Output the [x, y] coordinate of the center of the cell containing the given text.  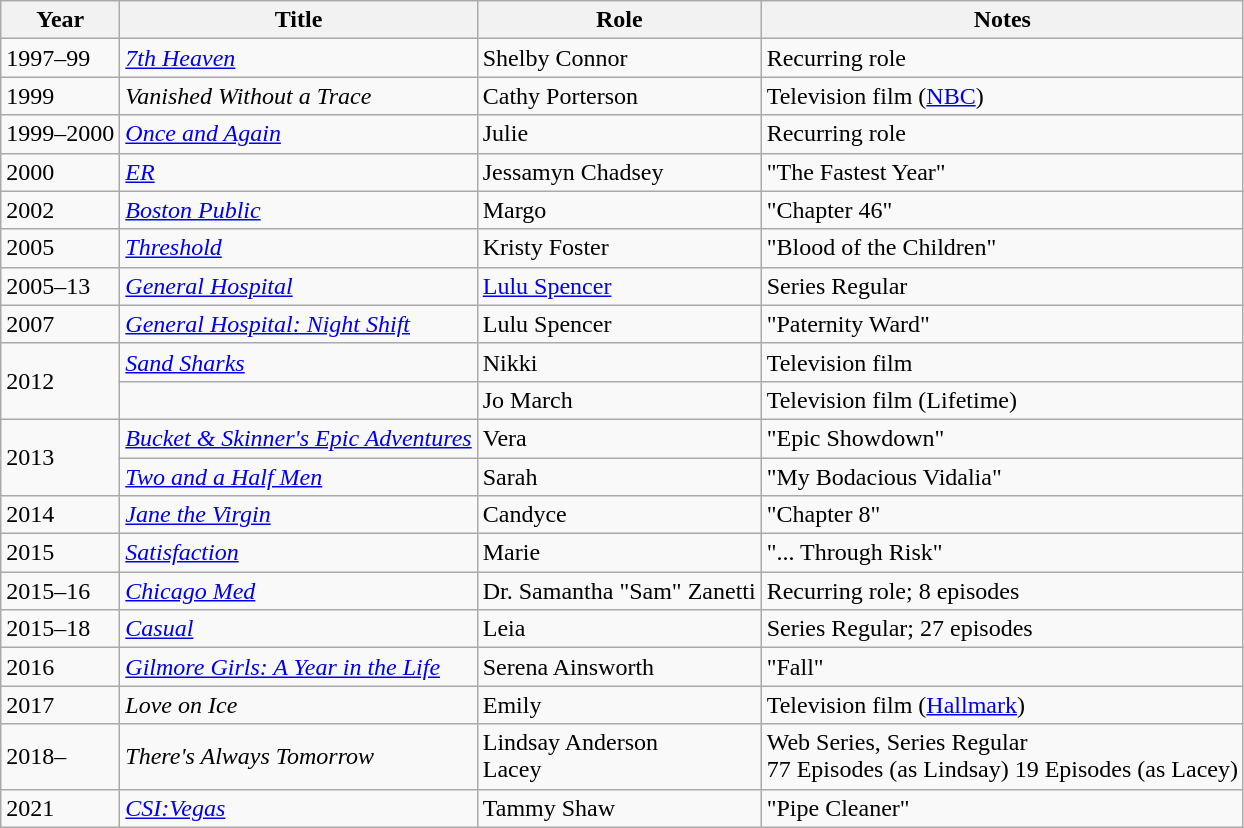
Sarah [619, 477]
Bucket & Skinner's Epic Adventures [298, 438]
"My Bodacious Vidalia" [1002, 477]
Year [60, 20]
Julie [619, 134]
Cathy Porterson [619, 96]
Emily [619, 705]
Title [298, 20]
CSI:Vegas [298, 808]
2015 [60, 553]
There's Always Tomorrow [298, 756]
2015–18 [60, 629]
Casual [298, 629]
"The Fastest Year" [1002, 172]
Television film (NBC) [1002, 96]
"... Through Risk" [1002, 553]
2016 [60, 667]
ER [298, 172]
General Hospital: Night Shift [298, 324]
Boston Public [298, 210]
Television film (Lifetime) [1002, 400]
Candyce [619, 515]
Nikki [619, 362]
Jo March [619, 400]
"Fall" [1002, 667]
"Chapter 8" [1002, 515]
Serena Ainsworth [619, 667]
Vera [619, 438]
2015–16 [60, 591]
Leia [619, 629]
Sand Sharks [298, 362]
General Hospital [298, 286]
Role [619, 20]
Shelby Connor [619, 58]
Dr. Samantha "Sam" Zanetti [619, 591]
1997–99 [60, 58]
1999–2000 [60, 134]
Jane the Virgin [298, 515]
Once and Again [298, 134]
2000 [60, 172]
Series Regular [1002, 286]
2014 [60, 515]
1999 [60, 96]
2017 [60, 705]
"Paternity Ward" [1002, 324]
"Chapter 46" [1002, 210]
Gilmore Girls: A Year in the Life [298, 667]
2021 [60, 808]
Kristy Foster [619, 248]
2005–13 [60, 286]
2002 [60, 210]
Threshold [298, 248]
Tammy Shaw [619, 808]
Notes [1002, 20]
"Epic Showdown" [1002, 438]
Television film (Hallmark) [1002, 705]
"Pipe Cleaner" [1002, 808]
2018– [60, 756]
Series Regular; 27 episodes [1002, 629]
2007 [60, 324]
Satisfaction [298, 553]
2013 [60, 457]
Recurring role; 8 episodes [1002, 591]
Web Series, Series Regular77 Episodes (as Lindsay) 19 Episodes (as Lacey) [1002, 756]
Love on Ice [298, 705]
Marie [619, 553]
2012 [60, 381]
Chicago Med [298, 591]
Jessamyn Chadsey [619, 172]
Lindsay AndersonLacey [619, 756]
Television film [1002, 362]
2005 [60, 248]
"Blood of the Children" [1002, 248]
7th Heaven [298, 58]
Margo [619, 210]
Vanished Without a Trace [298, 96]
Two and a Half Men [298, 477]
